Capture the cell that displays the provided text and extract its (x, y) central coordinate. 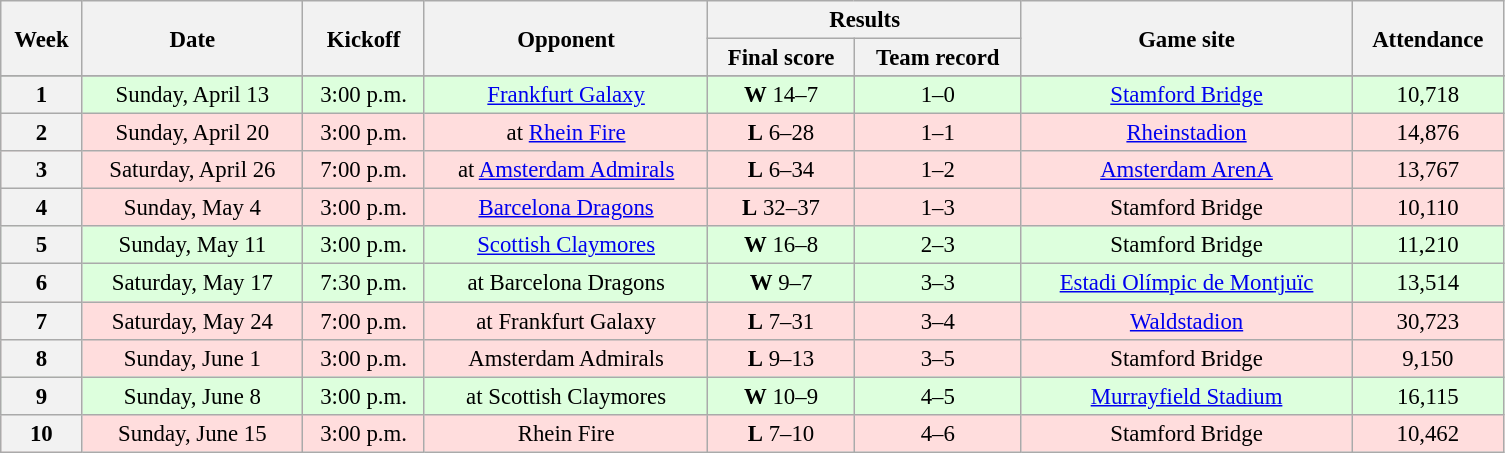
Sunday, April 20 (192, 133)
30,723 (1428, 321)
14,876 (1428, 133)
Amsterdam ArenA (1186, 170)
1–0 (938, 95)
Saturday, April 26 (192, 170)
10,718 (1428, 95)
Sunday, May 4 (192, 208)
9 (42, 396)
at Barcelona Dragons (566, 283)
at Frankfurt Galaxy (566, 321)
Saturday, May 17 (192, 283)
at Rhein Fire (566, 133)
13,767 (1428, 170)
Estadi Olímpic de Montjuïc (1186, 283)
W 9–7 (781, 283)
Date (192, 38)
W 14–7 (781, 95)
L 32–37 (781, 208)
Rhein Fire (566, 433)
4–6 (938, 433)
10,110 (1428, 208)
Sunday, June 15 (192, 433)
8 (42, 358)
Murrayfield Stadium (1186, 396)
13,514 (1428, 283)
Rheinstadion (1186, 133)
7:30 p.m. (364, 283)
Sunday, April 13 (192, 95)
4 (42, 208)
L 7–31 (781, 321)
11,210 (1428, 245)
Saturday, May 24 (192, 321)
Frankfurt Galaxy (566, 95)
7 (42, 321)
Sunday, May 11 (192, 245)
10,462 (1428, 433)
2–3 (938, 245)
Week (42, 38)
9,150 (1428, 358)
1–1 (938, 133)
3–4 (938, 321)
3 (42, 170)
L 9–13 (781, 358)
Team record (938, 58)
Barcelona Dragons (566, 208)
2 (42, 133)
16,115 (1428, 396)
Amsterdam Admirals (566, 358)
Kickoff (364, 38)
3–3 (938, 283)
1–3 (938, 208)
Sunday, June 8 (192, 396)
at Amsterdam Admirals (566, 170)
3–5 (938, 358)
Scottish Claymores (566, 245)
Attendance (1428, 38)
4–5 (938, 396)
Waldstadion (1186, 321)
1–2 (938, 170)
L 6–34 (781, 170)
Game site (1186, 38)
L 6–28 (781, 133)
6 (42, 283)
Final score (781, 58)
10 (42, 433)
Results (865, 20)
W 10–9 (781, 396)
Opponent (566, 38)
1 (42, 95)
L 7–10 (781, 433)
5 (42, 245)
at Scottish Claymores (566, 396)
Sunday, June 1 (192, 358)
W 16–8 (781, 245)
